Output the [x, y] coordinate of the center of the cell containing the given text.  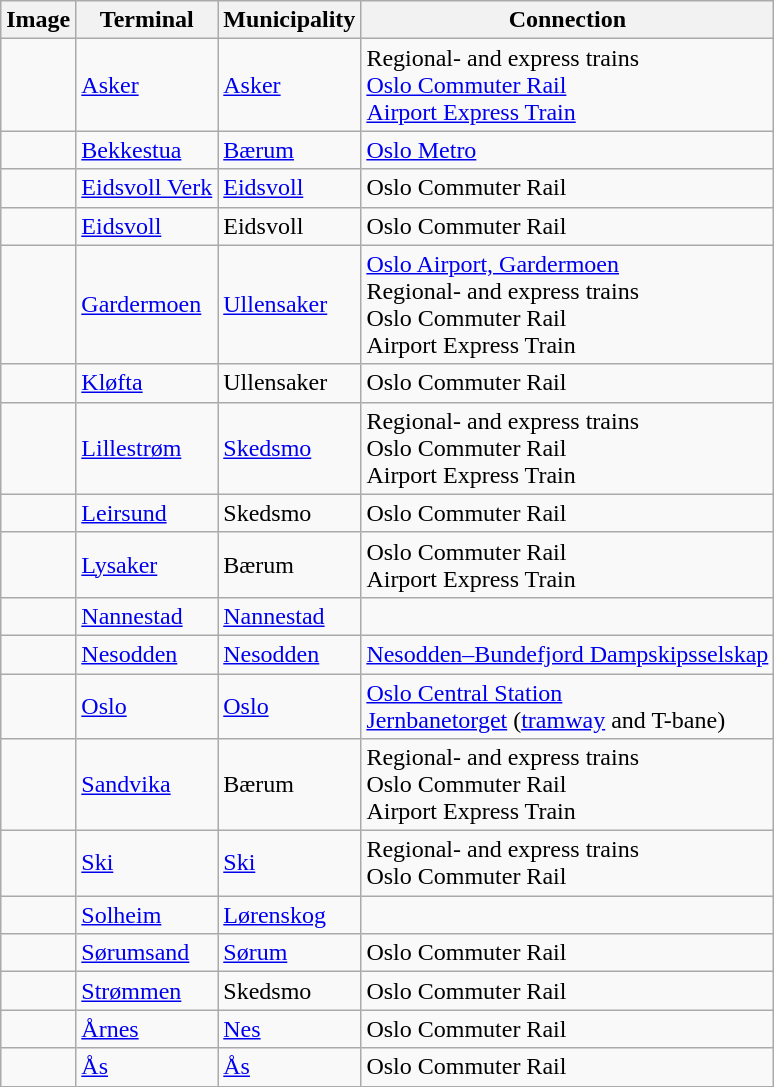
Bekkestua [147, 150]
Sandvika [147, 785]
Eidsvoll Verk [147, 188]
Terminal [147, 20]
Årnes [147, 1029]
Oslo Airport, GardermoenRegional- and express trainsOslo Commuter RailAirport Express Train [568, 304]
Kløfta [147, 383]
Oslo Metro [568, 150]
Leirsund [147, 513]
Regional- and express trainsOslo Commuter Rail [568, 864]
Connection [568, 20]
Sørum [290, 953]
Oslo Commuter RailAirport Express Train [568, 564]
Solheim [147, 915]
Municipality [290, 20]
Oslo Central StationJernbanetorget (tramway and T-bane) [568, 706]
Lysaker [147, 564]
Image [38, 20]
Strømmen [147, 991]
Lørenskog [290, 915]
Nesodden–Bundefjord Dampskipsselskap [568, 654]
Gardermoen [147, 304]
Sørumsand [147, 953]
Lillestrøm [147, 448]
Nes [290, 1029]
